Locate the cell with the specified text and output its [x, y] center coordinate. 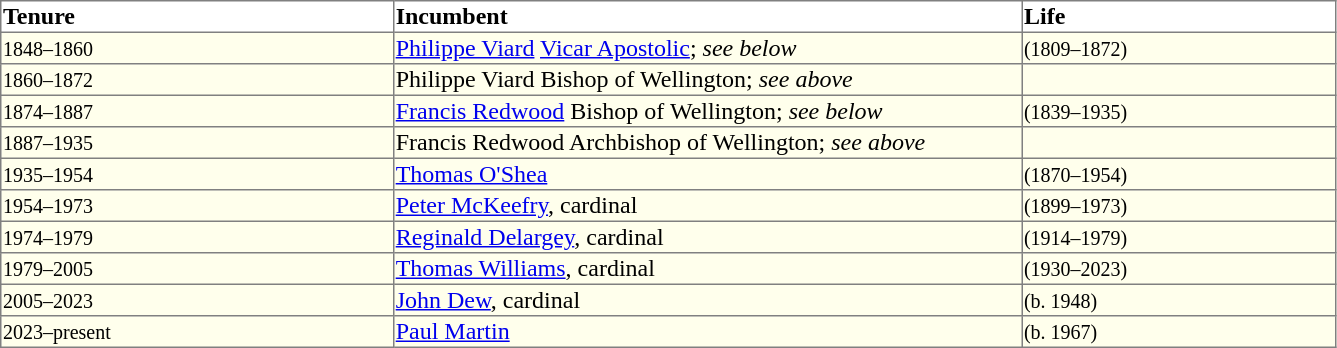
1848–1860 [198, 48]
Francis Redwood Bishop of Wellington; see below [707, 111]
Paul Martin [707, 332]
2023–present [198, 332]
Francis Redwood Archbishop of Wellington; see above [707, 143]
1887–1935 [198, 143]
Thomas O'Shea [707, 174]
(1870–1954) [1179, 174]
1974–1979 [198, 237]
(b. 1967) [1179, 332]
1954–1973 [198, 206]
Thomas Williams, cardinal [707, 269]
Tenure [198, 17]
Philippe Viard Vicar Apostolic; see below [707, 48]
1874–1887 [198, 111]
(b. 1948) [1179, 300]
1935–1954 [198, 174]
(1930–2023) [1179, 269]
(1809–1872) [1179, 48]
Philippe Viard Bishop of Wellington; see above [707, 80]
(1899–1973) [1179, 206]
Peter McKeefry, cardinal [707, 206]
1979–2005 [198, 269]
Life [1179, 17]
1860–1872 [198, 80]
(1914–1979) [1179, 237]
(1839–1935) [1179, 111]
2005–2023 [198, 300]
Reginald Delargey, cardinal [707, 237]
Incumbent [707, 17]
John Dew, cardinal [707, 300]
